Locate the cell with the specified text and output its [x, y] center coordinate. 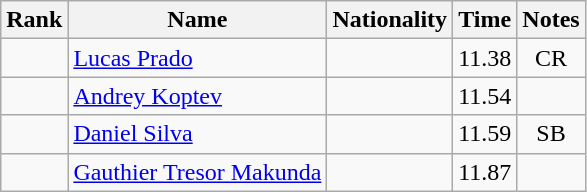
SB [551, 134]
Time [485, 20]
Andrey Koptev [198, 96]
Name [198, 20]
11.87 [485, 172]
11.54 [485, 96]
Lucas Prado [198, 58]
Nationality [390, 20]
Rank [34, 20]
Gauthier Tresor Makunda [198, 172]
CR [551, 58]
11.38 [485, 58]
Daniel Silva [198, 134]
Notes [551, 20]
11.59 [485, 134]
